Locate the cell with the specified text and output its [x, y] center coordinate. 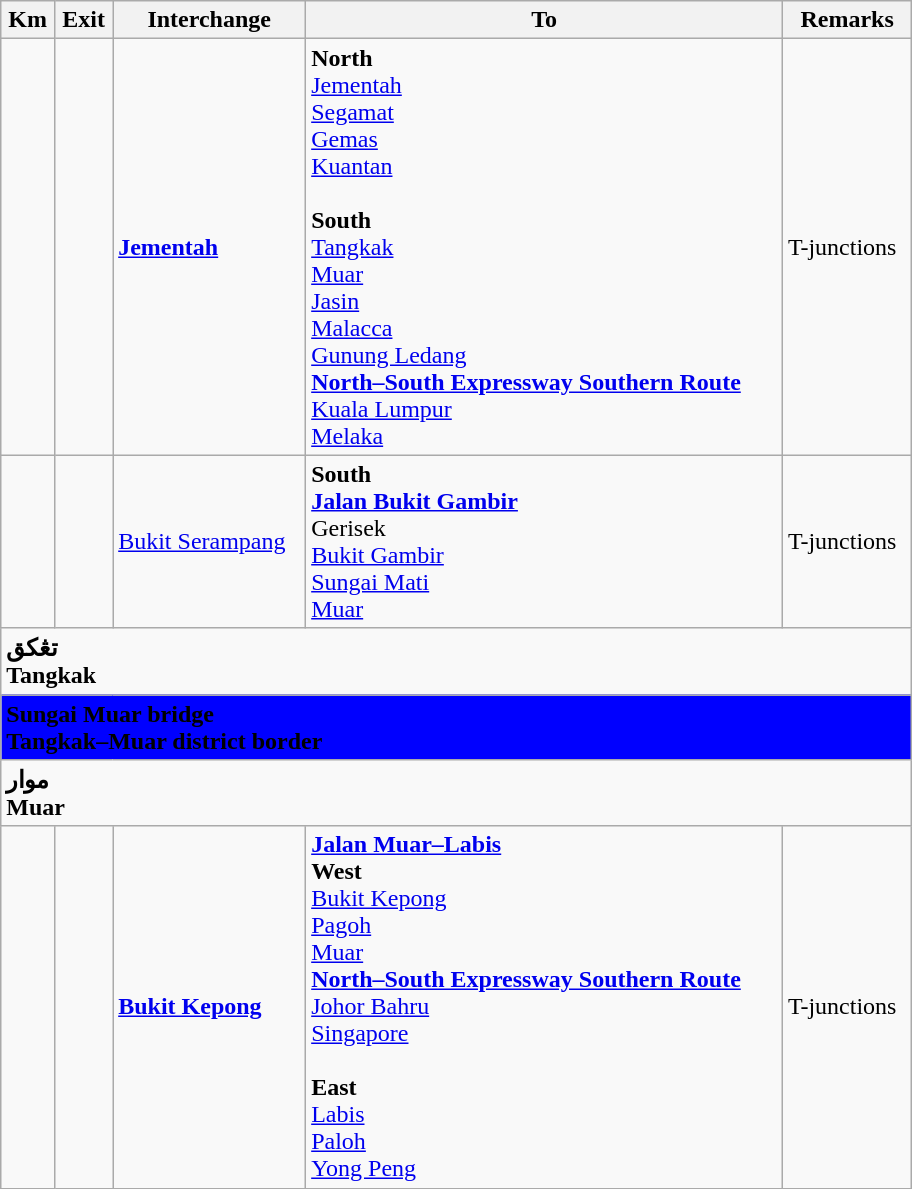
South Jalan Bukit GambirGerisekBukit GambirSungai MatiMuar [544, 542]
Interchange [210, 20]
To [544, 20]
Km [28, 20]
Bukit Kepong [210, 1007]
North Jementah Segamat Gemas KuantanSouth Tangkak Muar Jasin Malacca Gunung Ledang North–South Expressway Southern RouteKuala LumpurMelaka [544, 247]
Remarks [846, 20]
تڠکقTangkak [456, 662]
موارMuar [456, 794]
Jementah [210, 247]
Sungai Muar bridgeTangkak–Muar district border [456, 726]
Exit [84, 20]
Bukit Serampang [210, 542]
Jalan Muar–LabisWestBukit KepongPagohMuar North–South Expressway Southern RouteJohor BahruSingaporeEastLabisPalohYong Peng [544, 1007]
